Locate the cell with the specified text and output its [x, y] center coordinate. 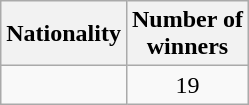
Number ofwinners [187, 34]
Nationality [64, 34]
19 [187, 85]
